Locate the cell with the specified text and output its (X, Y) center coordinate. 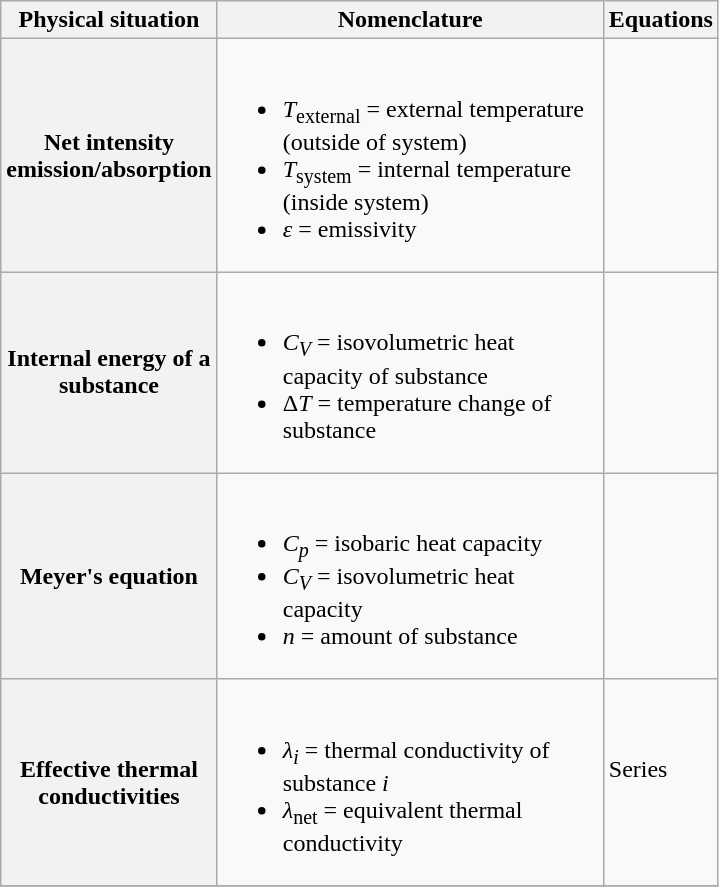
λi = thermal conductivity of substance iλnet = equivalent thermal conductivity (410, 782)
CV = isovolumetric heat capacity of substanceΔT = temperature change of substance (410, 372)
Meyer's equation (109, 576)
Series (660, 782)
Effective thermal conductivities (109, 782)
Texternal = external temperature (outside of system)Tsystem = internal temperature (inside system)ε = emissivity (410, 156)
Net intensity emission/absorption (109, 156)
Cp = isobaric heat capacityCV = isovolumetric heat capacityn = amount of substance (410, 576)
Equations (660, 20)
Nomenclature (410, 20)
Physical situation (109, 20)
Internal energy of a substance (109, 372)
